Find where the given text appears and provide that cell's center as [x, y] coordinate. 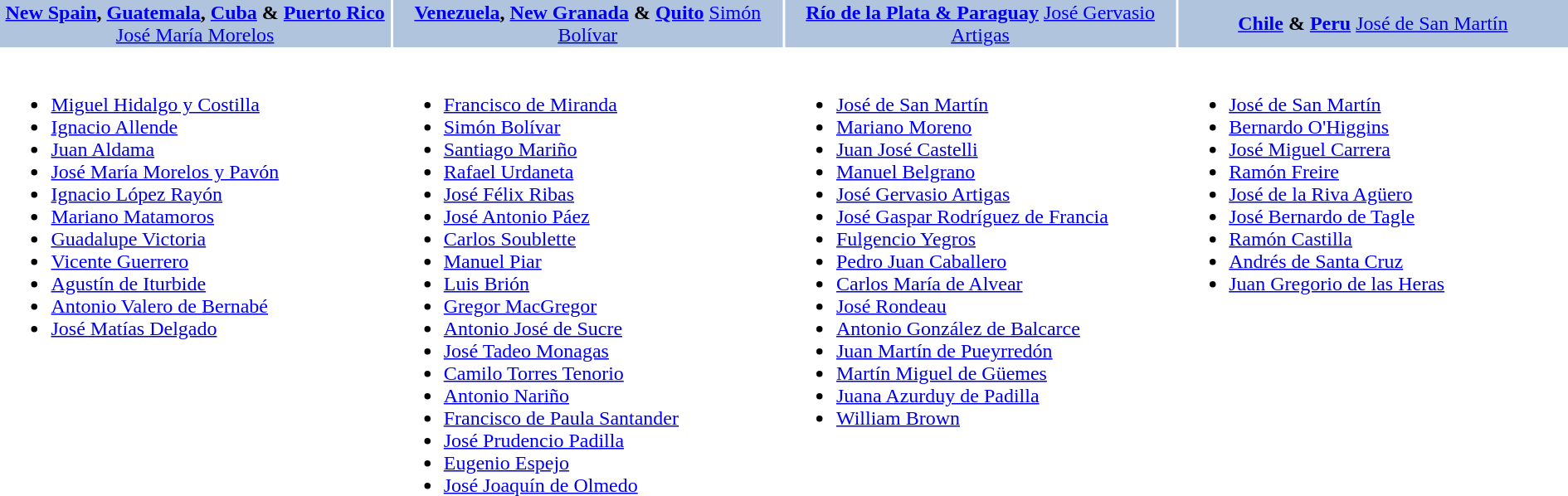
New Spain, Guatemala, Cuba & Puerto Rico José María Morelos [195, 23]
Chile & Peru José de San Martín [1373, 23]
Venezuela, New Granada & Quito Simón Bolívar [587, 23]
Río de la Plata & Paraguay José Gervasio Artigas [980, 23]
